Capture the cell that displays the provided text and extract its (X, Y) central coordinate. 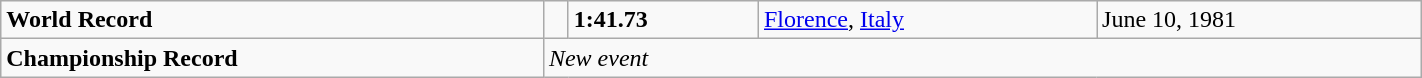
1:41.73 (663, 20)
World Record (272, 20)
June 10, 1981 (1260, 20)
New event (982, 58)
Championship Record (272, 58)
Florence, Italy (927, 20)
